Scan for the cell matching the given text and deliver its [x, y] coordinate at center. 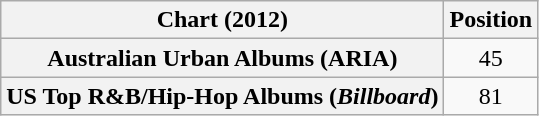
Chart (2012) [222, 20]
US Top R&B/Hip-Hop Albums (Billboard) [222, 96]
81 [491, 96]
45 [491, 58]
Position [491, 20]
Australian Urban Albums (ARIA) [222, 58]
